From the cell containing the given text, extract its center point as [X, Y] coordinate. 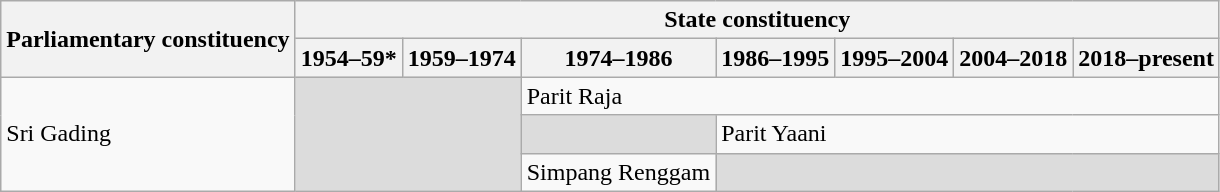
Parit Raja [870, 96]
1995–2004 [894, 58]
2004–2018 [1014, 58]
Parit Yaani [968, 134]
Simpang Renggam [618, 172]
1959–1974 [462, 58]
1986–1995 [776, 58]
2018–present [1146, 58]
1974–1986 [618, 58]
Sri Gading [148, 134]
State constituency [757, 20]
Parliamentary constituency [148, 39]
1954–59* [348, 58]
